Determine the [x, y] coordinate at the center of the cell enclosing the given text.  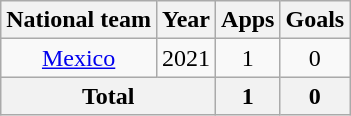
Goals [315, 20]
2021 [186, 58]
National team [79, 20]
Year [186, 20]
Mexico [79, 58]
Total [108, 96]
Apps [248, 20]
